Provide the [X, Y] coordinate of the cell's center where the given text is located.  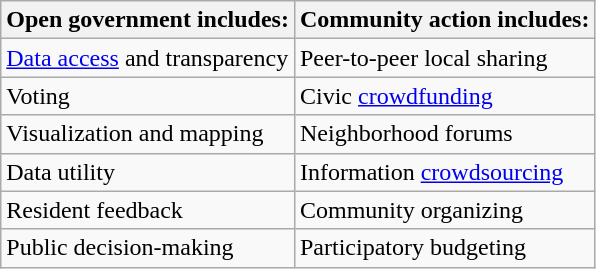
Neighborhood forums [444, 134]
Data access and transparency [148, 58]
Participatory budgeting [444, 248]
Visualization and mapping [148, 134]
Voting [148, 96]
Information crowdsourcing [444, 172]
Community action includes: [444, 20]
Community organizing [444, 210]
Peer-to-peer local sharing [444, 58]
Open government includes: [148, 20]
Civic crowdfunding [444, 96]
Public decision-making [148, 248]
Resident feedback [148, 210]
Data utility [148, 172]
